Detect which cell encompasses the target text, then output its [x, y] center coordinate. 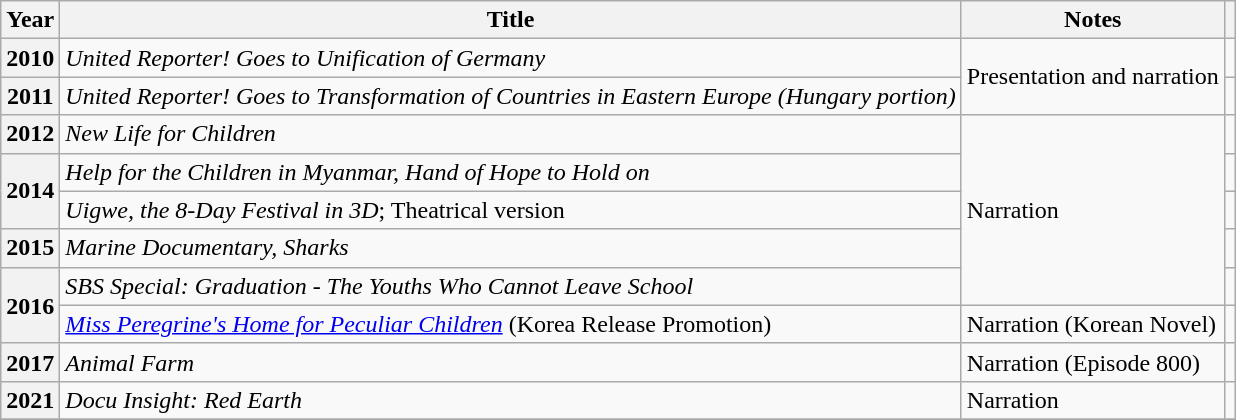
Title [510, 20]
Marine Documentary, Sharks [510, 248]
Narration (Korean Novel) [1092, 324]
New Life for Children [510, 134]
United Reporter! Goes to Unification of Germany [510, 58]
2010 [30, 58]
2017 [30, 362]
Uigwe, the 8-Day Festival in 3D; Theatrical version [510, 210]
Miss Peregrine's Home for Peculiar Children (Korea Release Promotion) [510, 324]
Notes [1092, 20]
Help for the Children in Myanmar, Hand of Hope to Hold on [510, 172]
United Reporter! Goes to Transformation of Countries in Eastern Europe (Hungary portion) [510, 96]
2011 [30, 96]
Year [30, 20]
2014 [30, 191]
Narration (Episode 800) [1092, 362]
Animal Farm [510, 362]
2015 [30, 248]
2021 [30, 400]
Docu Insight: Red Earth [510, 400]
Presentation and narration [1092, 77]
2016 [30, 305]
SBS Special: Graduation - The Youths Who Cannot Leave School [510, 286]
2012 [30, 134]
